Find where the given text appears and provide that cell's center as (x, y) coordinate. 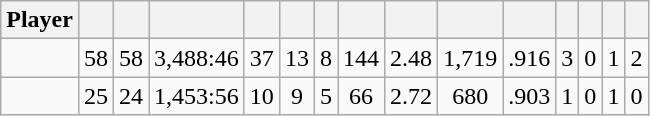
1,719 (470, 58)
2.48 (412, 58)
13 (296, 58)
24 (132, 96)
9 (296, 96)
66 (362, 96)
144 (362, 58)
37 (262, 58)
2.72 (412, 96)
Player (40, 20)
5 (326, 96)
.916 (530, 58)
1,453:56 (197, 96)
.903 (530, 96)
3 (568, 58)
25 (96, 96)
3,488:46 (197, 58)
680 (470, 96)
8 (326, 58)
2 (636, 58)
10 (262, 96)
